Capture the cell that displays the provided text and extract its [x, y] central coordinate. 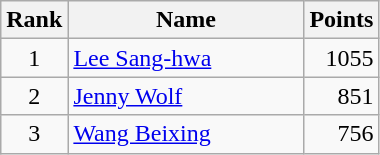
Jenny Wolf [186, 96]
3 [34, 134]
Lee Sang-hwa [186, 58]
756 [342, 134]
Points [342, 20]
2 [34, 96]
Wang Beixing [186, 134]
1 [34, 58]
851 [342, 96]
1055 [342, 58]
Rank [34, 20]
Name [186, 20]
